Provide the (x, y) coordinate of the cell's center where the given text is located.  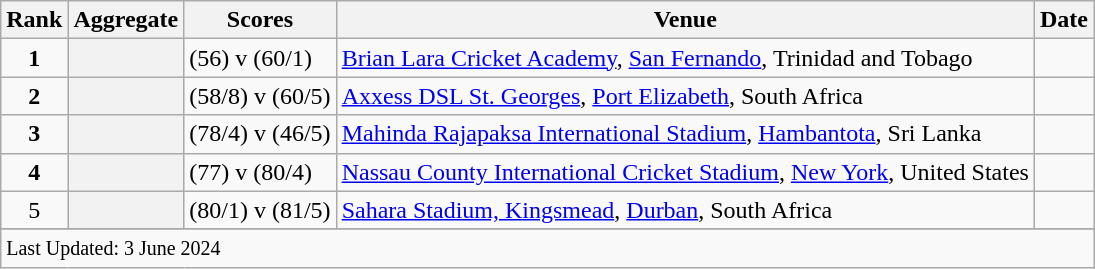
4 (34, 172)
Sahara Stadium, Kingsmead, Durban, South Africa (685, 210)
Rank (34, 20)
1 (34, 58)
Aggregate (126, 20)
(77) v (80/4) (260, 172)
Nassau County International Cricket Stadium, New York, United States (685, 172)
Axxess DSL St. Georges, Port Elizabeth, South Africa (685, 96)
Scores (260, 20)
Last Updated: 3 June 2024 (548, 248)
Brian Lara Cricket Academy, San Fernando, Trinidad and Tobago (685, 58)
(56) v (60/1) (260, 58)
(80/1) v (81/5) (260, 210)
Mahinda Rajapaksa International Stadium, Hambantota, Sri Lanka (685, 134)
(78/4) v (46/5) (260, 134)
(58/8) v (60/5) (260, 96)
3 (34, 134)
2 (34, 96)
Venue (685, 20)
Date (1064, 20)
5 (34, 210)
